Identify which cell holds the provided text, then report its [x, y] central coordinate. 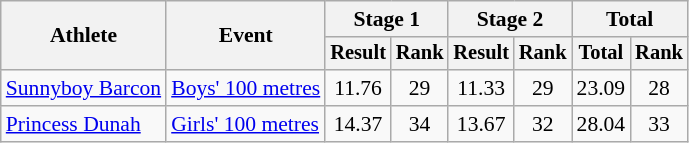
11.33 [481, 88]
32 [543, 124]
34 [420, 124]
13.67 [481, 124]
Stage 1 [386, 19]
14.37 [358, 124]
23.09 [602, 88]
11.76 [358, 88]
Sunnyboy Barcon [84, 88]
28.04 [602, 124]
Event [246, 36]
Athlete [84, 36]
Stage 2 [510, 19]
Boys' 100 metres [246, 88]
Girls' 100 metres [246, 124]
28 [659, 88]
33 [659, 124]
Princess Dunah [84, 124]
